Provide the [X, Y] coordinate of the cell's center where the given text is located.  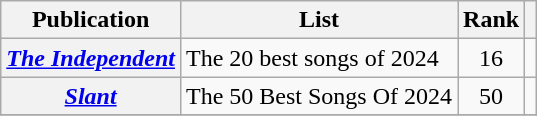
16 [492, 58]
List [318, 20]
Slant [91, 96]
The 50 Best Songs Of 2024 [318, 96]
Publication [91, 20]
50 [492, 96]
Rank [492, 20]
The Independent [91, 58]
The 20 best songs of 2024 [318, 58]
